Search for the cell housing the specified text and yield its (X, Y) center coordinate. 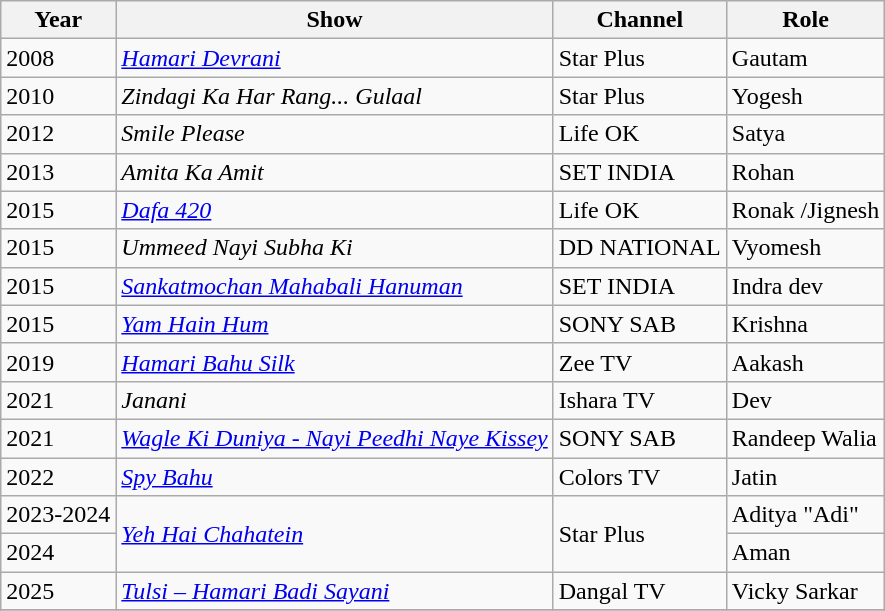
Year (58, 20)
Vicky Sarkar (805, 591)
Jatin (805, 477)
Colors TV (640, 477)
Indra dev (805, 286)
Amita Ka Amit (334, 172)
Yam Hain Hum (334, 324)
Krishna (805, 324)
Yeh Hai Chahatein (334, 534)
Dangal TV (640, 591)
2012 (58, 134)
2013 (58, 172)
Ishara TV (640, 400)
Ronak /Jignesh (805, 210)
Zee TV (640, 362)
Vyomesh (805, 248)
Yogesh (805, 96)
DD NATIONAL (640, 248)
Aman (805, 553)
Gautam (805, 58)
Channel (640, 20)
Dev (805, 400)
Show (334, 20)
Janani (334, 400)
Randeep Walia (805, 438)
Hamari Devrani (334, 58)
2010 (58, 96)
2022 (58, 477)
Aakash (805, 362)
Rohan (805, 172)
Tulsi – Hamari Badi Sayani (334, 591)
Sankatmochan Mahabali Hanuman (334, 286)
Role (805, 20)
Aditya "Adi" (805, 515)
2008 (58, 58)
Hamari Bahu Silk (334, 362)
2019 (58, 362)
2023-2024 (58, 515)
Dafa 420 (334, 210)
Smile Please (334, 134)
Satya (805, 134)
2025 (58, 591)
Ummeed Nayi Subha Ki (334, 248)
Wagle Ki Duniya - Nayi Peedhi Naye Kissey (334, 438)
Spy Bahu (334, 477)
2024 (58, 553)
Zindagi Ka Har Rang... Gulaal (334, 96)
